Return [X, Y] of the center of cell containing provided text 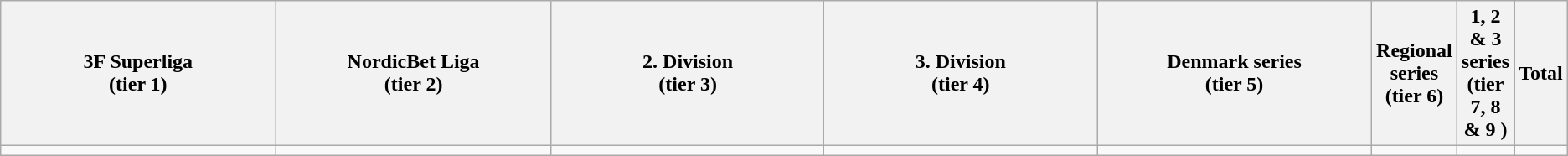
Total [1541, 74]
1, 2 & 3 series (tier 7, 8 & 9 ) [1485, 74]
Denmark series (tier 5) [1235, 74]
NordicBet Liga (tier 2) [414, 74]
2. Division (tier 3) [688, 74]
3F Superliga (tier 1) [138, 74]
Regional series (tier 6) [1415, 74]
3. Division (tier 4) [961, 74]
